Identify which cell holds the provided text, then report its [x, y] central coordinate. 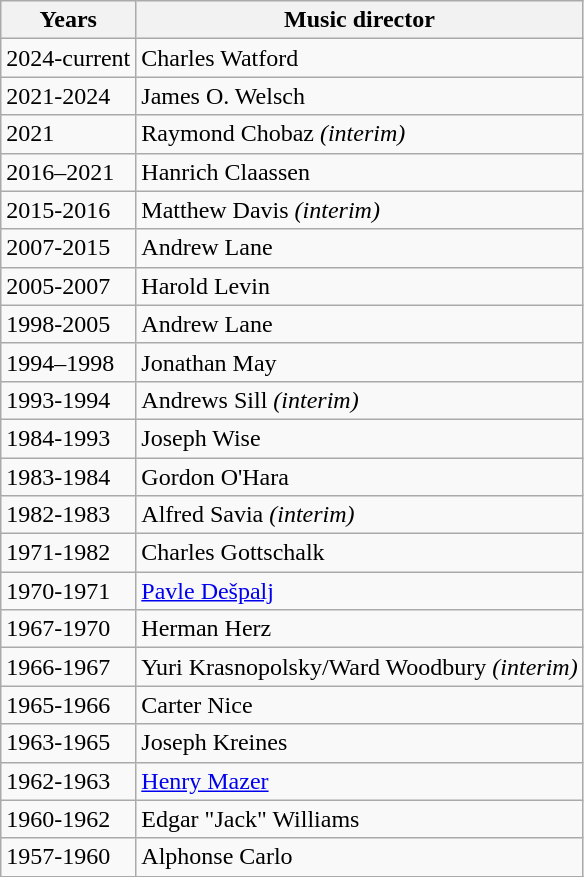
1960-1962 [68, 819]
1983-1984 [68, 477]
Alfred Savia (interim) [360, 515]
1998-2005 [68, 324]
Andrews Sill (interim) [360, 400]
James O. Welsch [360, 96]
1957-1960 [68, 857]
2016–2021 [68, 172]
1971-1982 [68, 553]
1962-1963 [68, 781]
Charles Watford [360, 58]
Years [68, 20]
1967-1970 [68, 629]
1965-1966 [68, 705]
Raymond Chobaz (interim) [360, 134]
Yuri Krasnopolsky/Ward Woodbury (interim) [360, 667]
Harold Levin [360, 286]
1994–1998 [68, 362]
2021 [68, 134]
Carter Nice [360, 705]
1984-1993 [68, 438]
Charles Gottschalk [360, 553]
2021-2024 [68, 96]
1963-1965 [68, 743]
2015-2016 [68, 210]
Jonathan May [360, 362]
Hanrich Claassen [360, 172]
Herman Herz [360, 629]
Pavle Dešpalj [360, 591]
Gordon O'Hara [360, 477]
Edgar "Jack" Williams [360, 819]
1982-1983 [68, 515]
Joseph Wise [360, 438]
2005-2007 [68, 286]
Music director [360, 20]
1966-1967 [68, 667]
Joseph Kreines [360, 743]
Matthew Davis (interim) [360, 210]
1993-1994 [68, 400]
2007-2015 [68, 248]
2024-current [68, 58]
1970-1971 [68, 591]
Henry Mazer [360, 781]
Alphonse Carlo [360, 857]
